Scan for the cell matching the given text and deliver its (x, y) coordinate at center. 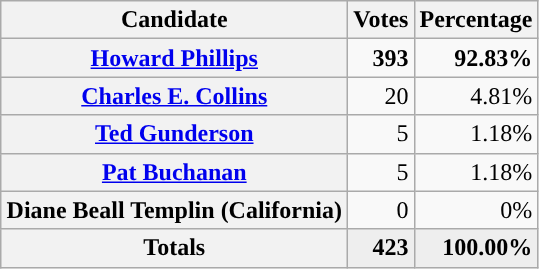
Ted Gunderson (174, 134)
Howard Phillips (174, 58)
Percentage (476, 20)
393 (381, 58)
100.00% (476, 248)
20 (381, 96)
Charles E. Collins (174, 96)
92.83% (476, 58)
Diane Beall Templin (California) (174, 210)
Candidate (174, 20)
0% (476, 210)
Totals (174, 248)
4.81% (476, 96)
Votes (381, 20)
0 (381, 210)
Pat Buchanan (174, 172)
423 (381, 248)
